Extract the [X, Y] coordinate from the center of the cell holding the provided text.  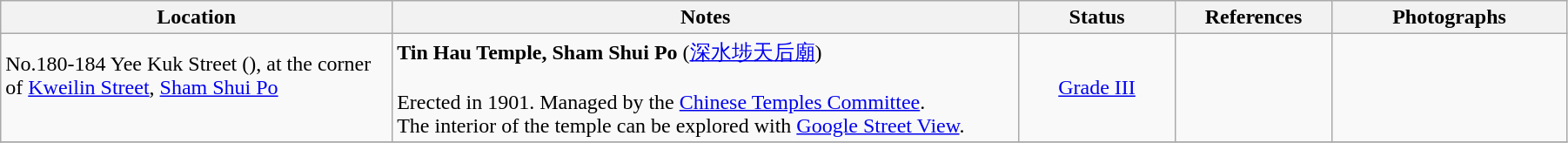
Status [1097, 17]
References [1254, 17]
No.180-184 Yee Kuk Street (), at the corner of Kweilin Street, Sham Shui Po [197, 88]
Notes [706, 17]
Location [197, 17]
Photographs [1449, 17]
Grade III [1097, 88]
